Return [X, Y] of the center of cell containing provided text 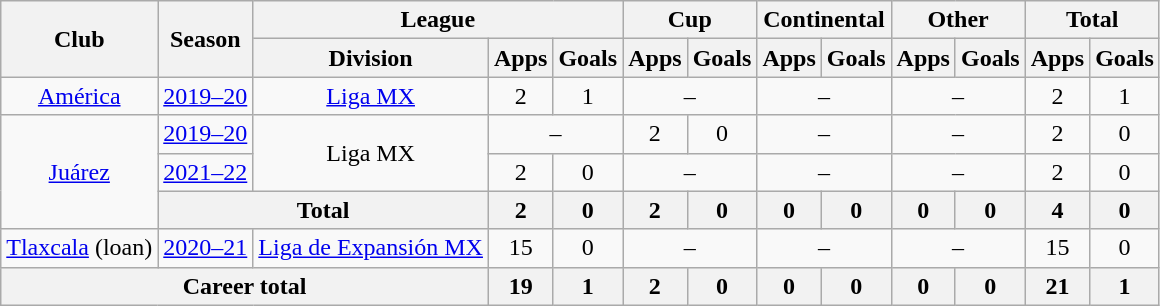
4 [1057, 210]
2021–22 [206, 172]
Juárez [80, 172]
Division [371, 58]
Career total [245, 286]
Other [958, 20]
Club [80, 39]
Liga de Expansión MX [371, 248]
Season [206, 39]
América [80, 96]
Tlaxcala (loan) [80, 248]
League [438, 20]
19 [520, 286]
Continental [824, 20]
21 [1057, 286]
Cup [690, 20]
2020–21 [206, 248]
